Detect which cell encompasses the target text, then output its (x, y) center coordinate. 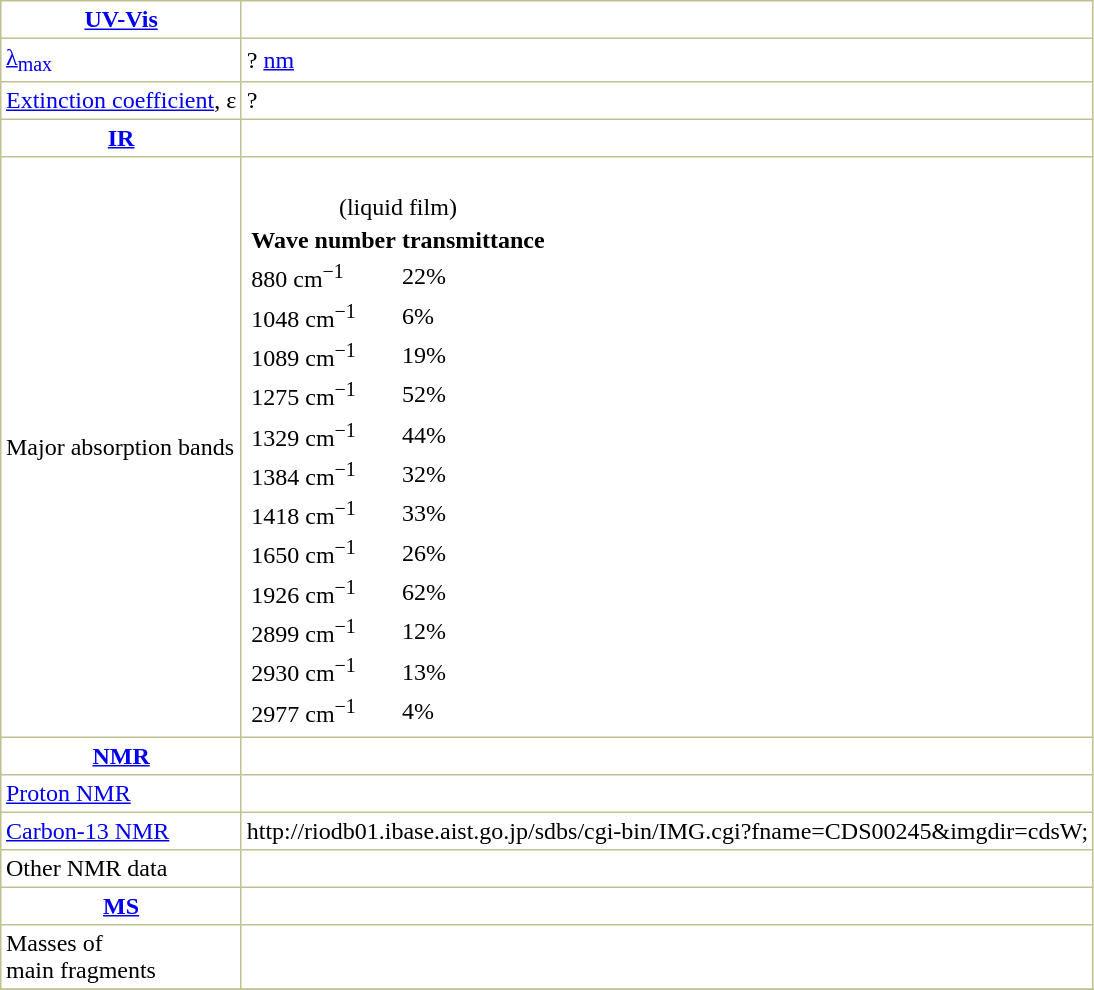
22% (473, 276)
1275 cm−1 (324, 395)
Wave number (324, 240)
1650 cm−1 (324, 553)
Masses of main fragments (122, 957)
1418 cm−1 (324, 513)
2899 cm−1 (324, 632)
Extinction coefficient, ε (122, 101)
MS (122, 906)
1089 cm−1 (324, 355)
2977 cm−1 (324, 711)
1926 cm−1 (324, 592)
32% (473, 474)
Proton NMR (122, 794)
IR (122, 139)
12% (473, 632)
880 cm−1 (324, 276)
62% (473, 592)
(liquid film) (398, 207)
NMR (122, 756)
1329 cm−1 (324, 434)
52% (473, 395)
UV-Vis (122, 20)
26% (473, 553)
6% (473, 316)
33% (473, 513)
? (667, 101)
1384 cm−1 (324, 474)
13% (473, 671)
? nm (667, 60)
44% (473, 434)
Major absorption bands (122, 447)
2930 cm−1 (324, 671)
λmax (122, 60)
1048 cm−1 (324, 316)
Other NMR data (122, 869)
Carbon-13 NMR (122, 831)
19% (473, 355)
http://riodb01.ibase.aist.go.jp/sdbs/cgi-bin/IMG.cgi?fname=CDS00245&imgdir=cdsW; (667, 831)
transmittance (473, 240)
4% (473, 711)
